For the text-containing cell, return its midpoint in [x, y] coordinate format. 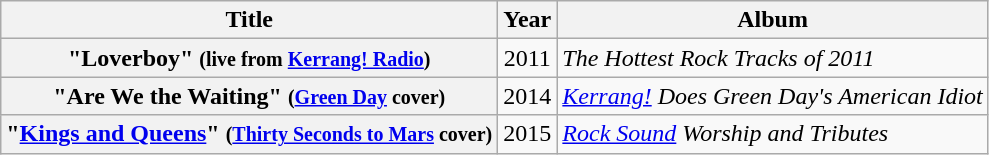
2014 [528, 96]
"Loverboy" (live from Kerrang! Radio) [250, 58]
"Are We the Waiting" (Green Day cover) [250, 96]
2011 [528, 58]
The Hottest Rock Tracks of 2011 [772, 58]
Album [772, 20]
Kerrang! Does Green Day's American Idiot [772, 96]
Year [528, 20]
Rock Sound Worship and Tributes [772, 134]
2015 [528, 134]
"Kings and Queens" (Thirty Seconds to Mars cover) [250, 134]
Title [250, 20]
